Locate the cell with the specified text and output its (x, y) center coordinate. 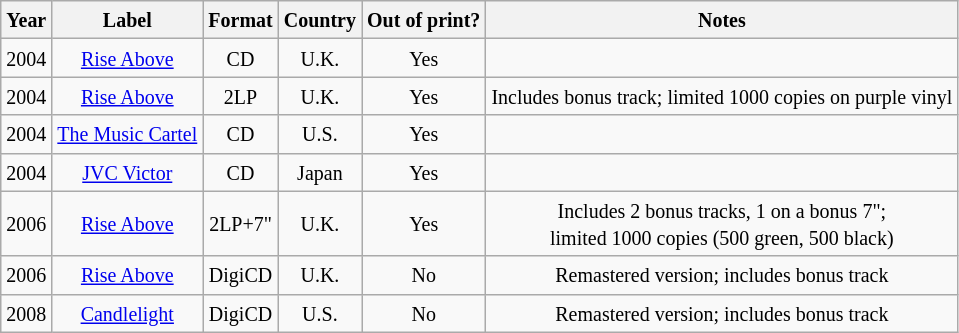
The Music Cartel (128, 134)
JVC Victor (128, 172)
2LP (240, 96)
Out of print? (424, 20)
Country (320, 20)
Japan (320, 172)
Candlelight (128, 313)
Label (128, 20)
Notes (722, 20)
Format (240, 20)
2008 (26, 313)
Includes bonus track; limited 1000 copies on purple vinyl (722, 96)
Includes 2 bonus tracks, 1 on a bonus 7";limited 1000 copies (500 green, 500 black) (722, 224)
2LP+7" (240, 224)
Year (26, 20)
